Return the (x, y) coordinate for the center point of the cell that contains the specified text.  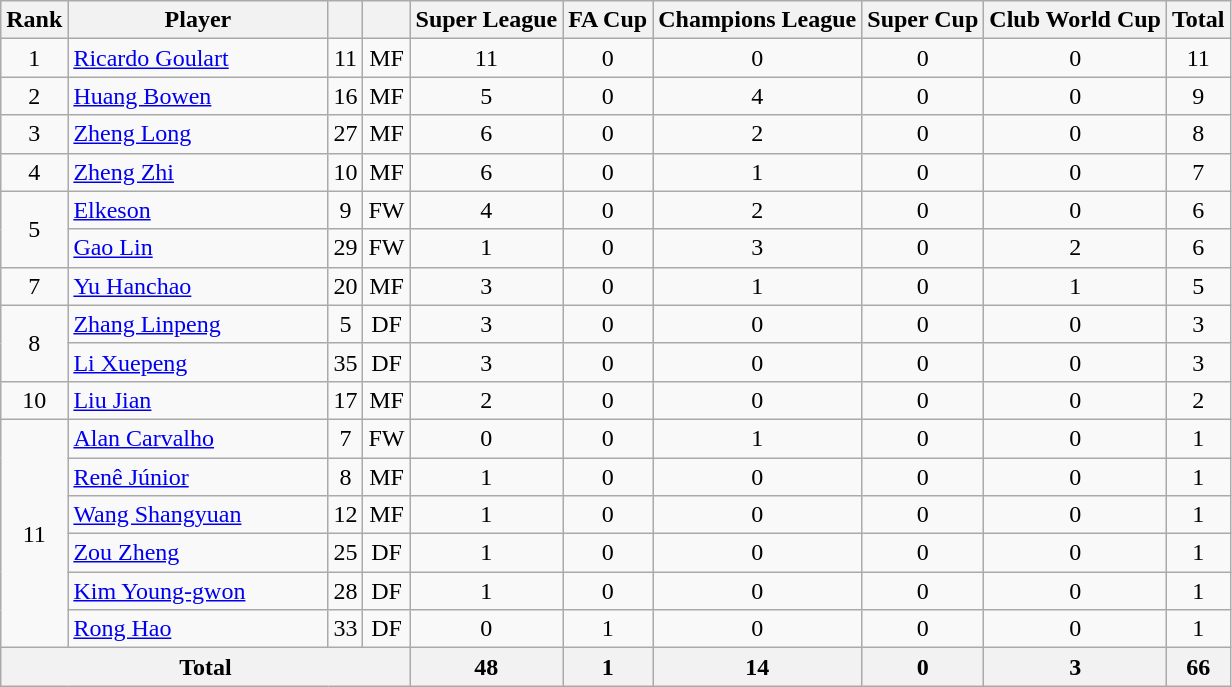
Rank (34, 20)
35 (346, 362)
Zheng Long (198, 134)
12 (346, 515)
66 (1198, 667)
FA Cup (608, 20)
Wang Shangyuan (198, 515)
Super League (486, 20)
Kim Young-gwon (198, 591)
Li Xuepeng (198, 362)
Champions League (758, 20)
20 (346, 286)
Yu Hanchao (198, 286)
Elkeson (198, 210)
48 (486, 667)
Club World Cup (1076, 20)
Renê Júnior (198, 477)
Ricardo Goulart (198, 58)
29 (346, 248)
27 (346, 134)
14 (758, 667)
28 (346, 591)
Huang Bowen (198, 96)
Zheng Zhi (198, 172)
Rong Hao (198, 629)
Player (198, 20)
25 (346, 553)
Zou Zheng (198, 553)
Liu Jian (198, 400)
Super Cup (923, 20)
33 (346, 629)
16 (346, 96)
17 (346, 400)
Alan Carvalho (198, 438)
Zhang Linpeng (198, 324)
Gao Lin (198, 248)
